Return the (x, y) coordinate for the center point of the cell that contains the specified text.  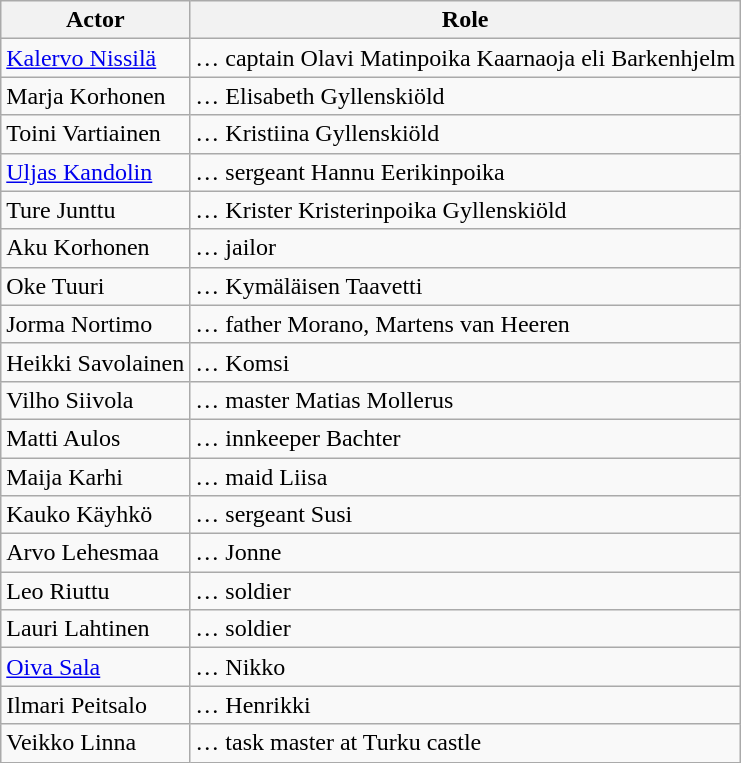
Oiva Sala (96, 667)
… Jonne (466, 553)
… Henrikki (466, 705)
… Komsi (466, 362)
Toini Vartiainen (96, 134)
Maija Karhi (96, 477)
Uljas Kandolin (96, 172)
Aku Korhonen (96, 248)
… task master at Turku castle (466, 743)
… innkeeper Bachter (466, 438)
… Kymäläisen Taavetti (466, 286)
… sergeant Hannu Eerikinpoika (466, 172)
… master Matias Mollerus (466, 400)
Heikki Savolainen (96, 362)
Arvo Lehesmaa (96, 553)
Ture Junttu (96, 210)
… sergeant Susi (466, 515)
Ilmari Peitsalo (96, 705)
… Krister Kristerinpoika Gyllenskiöld (466, 210)
… Nikko (466, 667)
… maid Liisa (466, 477)
Veikko Linna (96, 743)
Matti Aulos (96, 438)
Kalervo Nissilä (96, 58)
Jorma Nortimo (96, 324)
… Elisabeth Gyllenskiöld (466, 96)
Oke Tuuri (96, 286)
Kauko Käyhkö (96, 515)
… captain Olavi Matinpoika Kaarnaoja eli Barkenhjelm (466, 58)
Actor (96, 20)
Leo Riuttu (96, 591)
… jailor (466, 248)
Marja Korhonen (96, 96)
Role (466, 20)
… Kristiina Gyllenskiöld (466, 134)
Vilho Siivola (96, 400)
Lauri Lahtinen (96, 629)
… father Morano, Martens van Heeren (466, 324)
